Search for the cell housing the specified text and yield its (x, y) center coordinate. 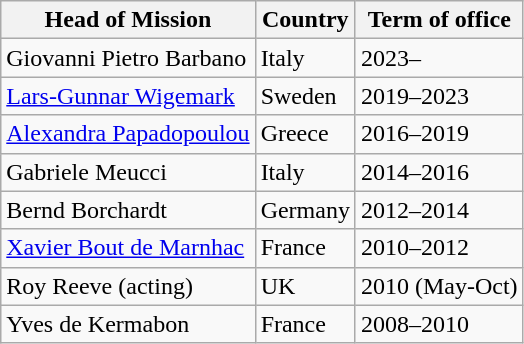
Greece (305, 134)
2010–2012 (439, 248)
2016–2019 (439, 134)
Lars-Gunnar Wigemark (128, 96)
Sweden (305, 96)
2008–2010 (439, 324)
2014–2016 (439, 172)
Alexandra Papadopoulou (128, 134)
2023– (439, 58)
Term of office (439, 20)
Germany (305, 210)
Gabriele Meucci (128, 172)
Bernd Borchardt (128, 210)
2019–2023 (439, 96)
Xavier Bout de Marnhac (128, 248)
Giovanni Pietro Barbano (128, 58)
Yves de Kermabon (128, 324)
2010 (May-Oct) (439, 286)
UK (305, 286)
Roy Reeve (acting) (128, 286)
2012–2014 (439, 210)
Country (305, 20)
Head of Mission (128, 20)
